Capture the cell that displays the provided text and extract its (X, Y) central coordinate. 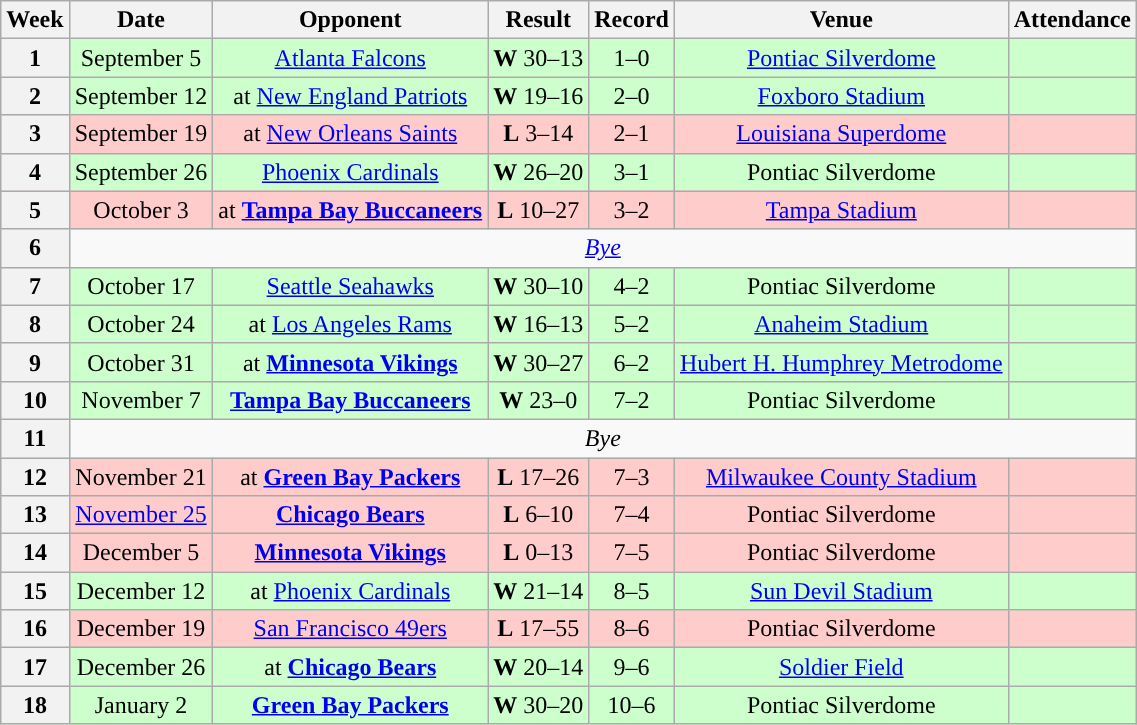
at New Orleans Saints (350, 134)
Tampa Stadium (841, 210)
11 (35, 438)
Venue (841, 20)
Minnesota Vikings (350, 553)
December 12 (141, 591)
Seattle Seahawks (350, 286)
L 6–10 (538, 515)
December 26 (141, 667)
6 (35, 248)
Louisiana Superdome (841, 134)
Milwaukee County Stadium (841, 477)
San Francisco 49ers (350, 629)
2 (35, 96)
Result (538, 20)
November 25 (141, 515)
at Green Bay Packers (350, 477)
Date (141, 20)
W 23–0 (538, 400)
L 0–13 (538, 553)
November 7 (141, 400)
W 30–27 (538, 362)
5–2 (632, 324)
October 3 (141, 210)
September 5 (141, 58)
16 (35, 629)
W 16–13 (538, 324)
Anaheim Stadium (841, 324)
October 31 (141, 362)
9 (35, 362)
13 (35, 515)
8–6 (632, 629)
L 3–14 (538, 134)
at Chicago Bears (350, 667)
2–1 (632, 134)
17 (35, 667)
7 (35, 286)
L 10–27 (538, 210)
Tampa Bay Buccaneers (350, 400)
7–2 (632, 400)
L 17–55 (538, 629)
January 2 (141, 705)
at Tampa Bay Buccaneers (350, 210)
Phoenix Cardinals (350, 172)
W 30–13 (538, 58)
14 (35, 553)
W 21–14 (538, 591)
W 30–10 (538, 286)
Week (35, 20)
at Minnesota Vikings (350, 362)
2–0 (632, 96)
September 12 (141, 96)
1 (35, 58)
W 19–16 (538, 96)
November 21 (141, 477)
4–2 (632, 286)
Record (632, 20)
Hubert H. Humphrey Metrodome (841, 362)
12 (35, 477)
18 (35, 705)
Attendance (1072, 20)
September 26 (141, 172)
5 (35, 210)
10 (35, 400)
10–6 (632, 705)
7–5 (632, 553)
at Phoenix Cardinals (350, 591)
8 (35, 324)
3 (35, 134)
Foxboro Stadium (841, 96)
W 20–14 (538, 667)
3–1 (632, 172)
1–0 (632, 58)
Atlanta Falcons (350, 58)
at New England Patriots (350, 96)
8–5 (632, 591)
Soldier Field (841, 667)
15 (35, 591)
December 5 (141, 553)
October 17 (141, 286)
Sun Devil Stadium (841, 591)
at Los Angeles Rams (350, 324)
6–2 (632, 362)
December 19 (141, 629)
October 24 (141, 324)
9–6 (632, 667)
W 26–20 (538, 172)
4 (35, 172)
Opponent (350, 20)
September 19 (141, 134)
3–2 (632, 210)
7–4 (632, 515)
7–3 (632, 477)
Green Bay Packers (350, 705)
W 30–20 (538, 705)
Chicago Bears (350, 515)
L 17–26 (538, 477)
